Pinpoint the cell where the given text exists, returning its (X, Y) midpoint coordinate. 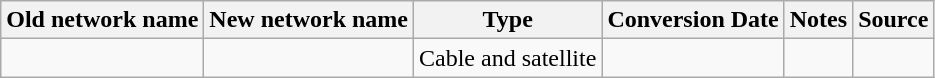
Source (894, 20)
Notes (818, 20)
Conversion Date (693, 20)
Type (508, 20)
New network name (309, 20)
Cable and satellite (508, 58)
Old network name (102, 20)
